Provide the (X, Y) coordinate of the cell's center where the given text is located.  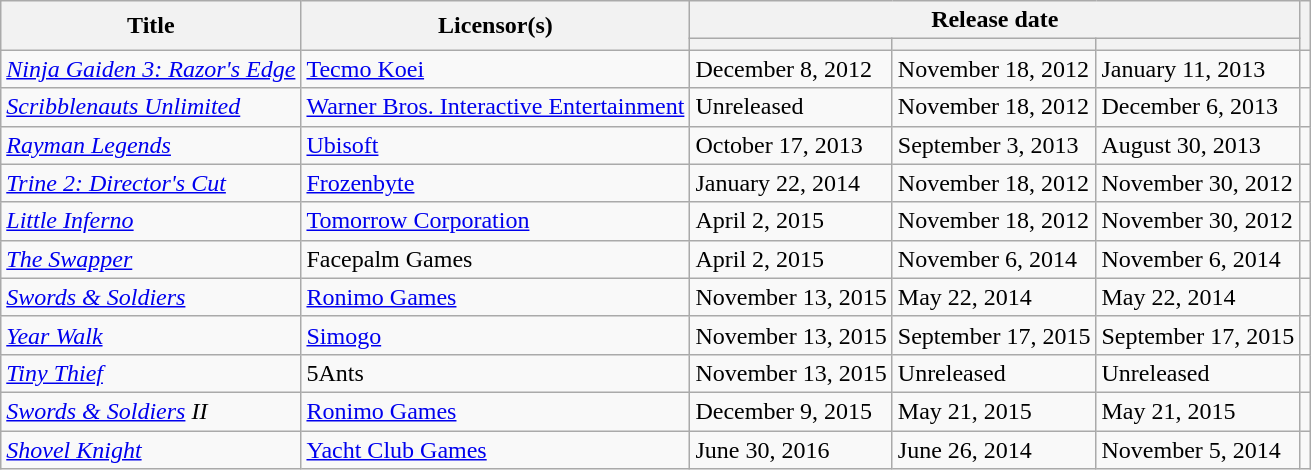
The Swapper (151, 259)
October 17, 2013 (791, 145)
Licensor(s) (496, 26)
Facepalm Games (496, 259)
June 30, 2016 (791, 449)
Warner Bros. Interactive Entertainment (496, 107)
Yacht Club Games (496, 449)
August 30, 2013 (1198, 145)
Ninja Gaiden 3: Razor's Edge (151, 69)
Little Inferno (151, 221)
December 8, 2012 (791, 69)
December 9, 2015 (791, 411)
Ubisoft (496, 145)
December 6, 2013 (1198, 107)
5Ants (496, 373)
September 3, 2013 (994, 145)
Release date (995, 20)
Tomorrow Corporation (496, 221)
Swords & Soldiers II (151, 411)
Year Walk (151, 335)
Title (151, 26)
January 22, 2014 (791, 183)
Trine 2: Director's Cut (151, 183)
Tiny Thief (151, 373)
Tecmo Koei (496, 69)
Shovel Knight (151, 449)
November 5, 2014 (1198, 449)
Rayman Legends (151, 145)
Scribblenauts Unlimited (151, 107)
Simogo (496, 335)
Frozenbyte (496, 183)
June 26, 2014 (994, 449)
January 11, 2013 (1198, 69)
Swords & Soldiers (151, 297)
